Detect which cell encompasses the target text, then output its [x, y] center coordinate. 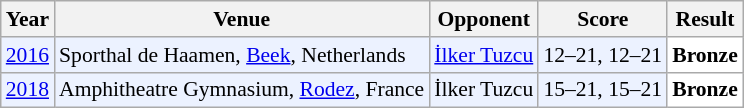
12–21, 12–21 [602, 55]
Sporthal de Haamen, Beek, Netherlands [242, 55]
2018 [28, 90]
Opponent [484, 19]
Amphitheatre Gymnasium, Rodez, France [242, 90]
Result [705, 19]
Venue [242, 19]
Score [602, 19]
Year [28, 19]
2016 [28, 55]
15–21, 15–21 [602, 90]
